Provide the [x, y] coordinate of the cell's center where the given text is located.  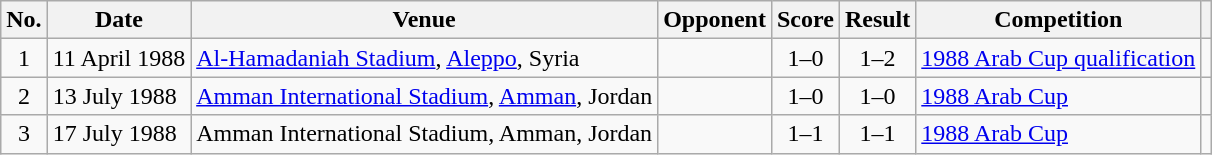
17 July 1988 [119, 134]
Opponent [715, 20]
13 July 1988 [119, 96]
11 April 1988 [119, 58]
1–2 [877, 58]
1988 Arab Cup qualification [1058, 58]
2 [24, 96]
Score [805, 20]
Competition [1058, 20]
3 [24, 134]
Result [877, 20]
Al-Hamadaniah Stadium, Aleppo, Syria [424, 58]
Venue [424, 20]
No. [24, 20]
Date [119, 20]
1 [24, 58]
